Detect which cell encompasses the target text, then output its [X, Y] center coordinate. 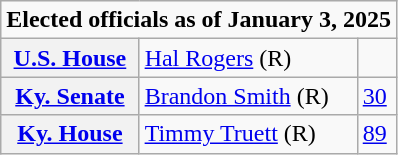
Hal Rogers (R) [248, 58]
Ky. House [70, 134]
30 [376, 96]
Timmy Truett (R) [248, 134]
89 [376, 134]
Ky. Senate [70, 96]
Brandon Smith (R) [248, 96]
U.S. House [70, 58]
Elected officials as of January 3, 2025 [199, 20]
